Scan for the cell matching the given text and deliver its (X, Y) coordinate at center. 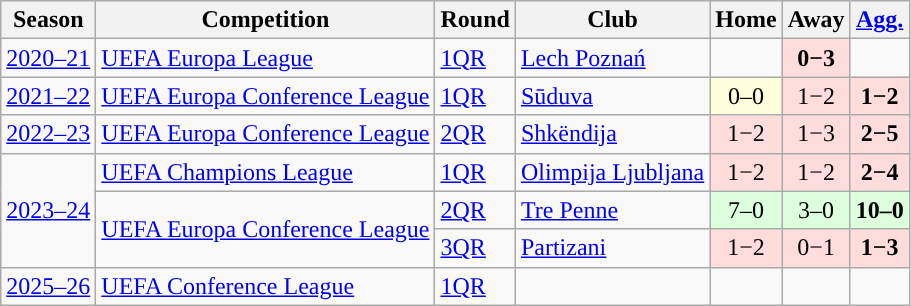
UEFA Conference League (266, 286)
0−3 (816, 58)
7–0 (746, 210)
2025–26 (48, 286)
Home (746, 20)
Shkëndija (612, 134)
Competition (266, 20)
0–0 (746, 96)
Partizani (612, 248)
Tre Penne (612, 210)
2−5 (880, 134)
3QR (475, 248)
Agg. (880, 20)
2022–23 (48, 134)
Lech Poznań (612, 58)
2−4 (880, 172)
Away (816, 20)
2021–22 (48, 96)
UEFA Europa League (266, 58)
Round (475, 20)
2023–24 (48, 210)
Season (48, 20)
0−1 (816, 248)
Club (612, 20)
Olimpija Ljubljana (612, 172)
3–0 (816, 210)
2020–21 (48, 58)
Sūduva (612, 96)
UEFA Champions League (266, 172)
10–0 (880, 210)
